Pinpoint the cell where the given text exists, returning its [X, Y] midpoint coordinate. 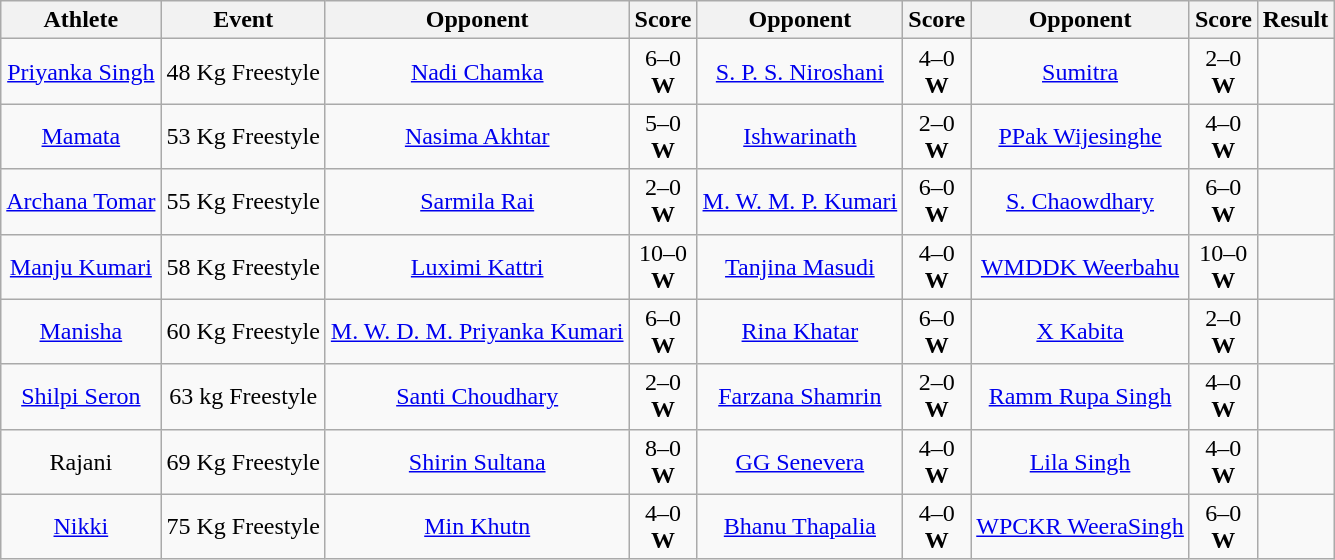
Bhanu Thapalia [800, 526]
55 Kg Freestyle [243, 202]
M. W. D. M. Priyanka Kumari [477, 332]
Mamata [81, 136]
Manisha [81, 332]
Sarmila Rai [477, 202]
Nadi Chamka [477, 72]
Event [243, 20]
Ramm Rupa Singh [1080, 396]
60 Kg Freestyle [243, 332]
Nikki [81, 526]
GG Senevera [800, 462]
75 Kg Freestyle [243, 526]
S. Chaowdhary [1080, 202]
Santi Choudhary [477, 396]
Athlete [81, 20]
X Kabita [1080, 332]
S. P. S. Niroshani [800, 72]
M. W. M. P. Kumari [800, 202]
Nasima Akhtar [477, 136]
Archana Tomar [81, 202]
Min Khutn [477, 526]
PPak Wijesinghe [1080, 136]
Manju Kumari [81, 266]
69 Kg Freestyle [243, 462]
Priyanka Singh [81, 72]
WPCKR WeeraSingh [1080, 526]
53 Kg Freestyle [243, 136]
Shirin Sultana [477, 462]
WMDDK Weerbahu [1080, 266]
Ishwarinath [800, 136]
Lila Singh [1080, 462]
Tanjina Masudi [800, 266]
63 kg Freestyle [243, 396]
Sumitra [1080, 72]
Luximi Kattri [477, 266]
Rina Khatar [800, 332]
48 Kg Freestyle [243, 72]
Rajani [81, 462]
8–0W [663, 462]
5–0W [663, 136]
58 Kg Freestyle [243, 266]
Result [1295, 20]
Shilpi Seron [81, 396]
Farzana Shamrin [800, 396]
